Scan for the cell matching the given text and deliver its [x, y] coordinate at center. 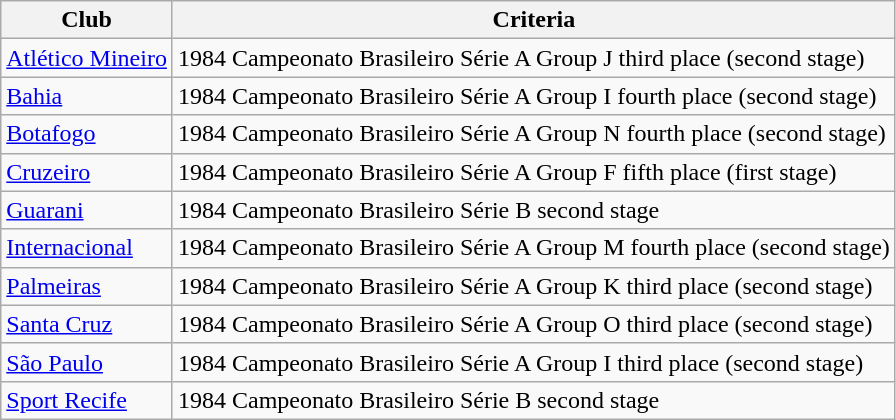
Santa Cruz [87, 324]
São Paulo [87, 362]
1984 Campeonato Brasileiro Série A Group M fourth place (second stage) [534, 248]
Botafogo [87, 134]
Atlético Mineiro [87, 58]
Bahia [87, 96]
Criteria [534, 20]
Sport Recife [87, 400]
1984 Campeonato Brasileiro Série A Group J third place (second stage) [534, 58]
1984 Campeonato Brasileiro Série A Group O third place (second stage) [534, 324]
Guarani [87, 210]
Internacional [87, 248]
Palmeiras [87, 286]
Cruzeiro [87, 172]
1984 Campeonato Brasileiro Série A Group F fifth place (first stage) [534, 172]
1984 Campeonato Brasileiro Série A Group I third place (second stage) [534, 362]
Club [87, 20]
1984 Campeonato Brasileiro Série A Group K third place (second stage) [534, 286]
1984 Campeonato Brasileiro Série A Group I fourth place (second stage) [534, 96]
1984 Campeonato Brasileiro Série A Group N fourth place (second stage) [534, 134]
